Detect which cell encompasses the target text, then output its [x, y] center coordinate. 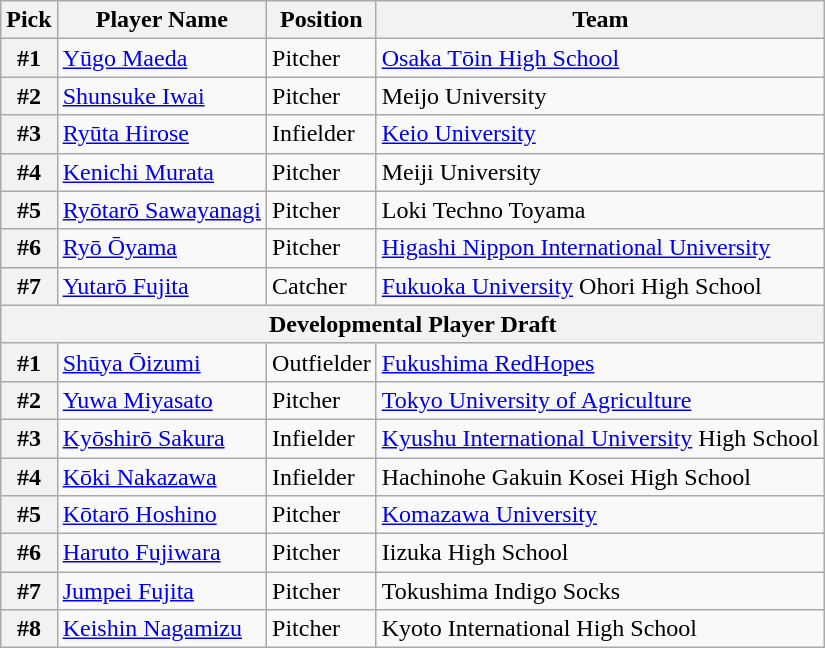
Fukuoka University Ohori High School [600, 286]
Kōtarō Hoshino [162, 515]
Team [600, 20]
Hachinohe Gakuin Kosei High School [600, 477]
Iizuka High School [600, 553]
Tokushima Indigo Socks [600, 591]
Position [322, 20]
Kyoto International High School [600, 629]
Kyōshirō Sakura [162, 438]
Osaka Tōin High School [600, 58]
Komazawa University [600, 515]
Yuwa Miyasato [162, 400]
Meijo University [600, 96]
Higashi Nippon International University [600, 248]
Pick [29, 20]
Catcher [322, 286]
Keio University [600, 134]
Player Name [162, 20]
Ryūta Hirose [162, 134]
Ryōtarō Sawayanagi [162, 210]
Meiji University [600, 172]
Kōki Nakazawa [162, 477]
#8 [29, 629]
Shūya Ōizumi [162, 362]
Outfielder [322, 362]
Kenichi Murata [162, 172]
Tokyo University of Agriculture [600, 400]
Developmental Player Draft [413, 324]
Haruto Fujiwara [162, 553]
Fukushima RedHopes [600, 362]
Kyushu International University High School [600, 438]
Jumpei Fujita [162, 591]
Shunsuke Iwai [162, 96]
Loki Techno Toyama [600, 210]
Keishin Nagamizu [162, 629]
Yūgo Maeda [162, 58]
Yutarō Fujita [162, 286]
Ryō Ōyama [162, 248]
